Locate the cell with the specified text and output its (X, Y) center coordinate. 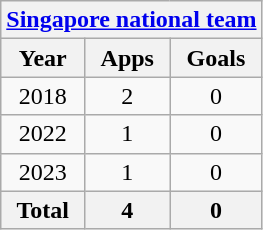
Total (43, 210)
2 (128, 96)
Apps (128, 58)
2018 (43, 96)
Singapore national team (132, 20)
Goals (216, 58)
4 (128, 210)
2022 (43, 134)
Year (43, 58)
2023 (43, 172)
